Return the (x, y) coordinate for the center point of the cell that contains the specified text.  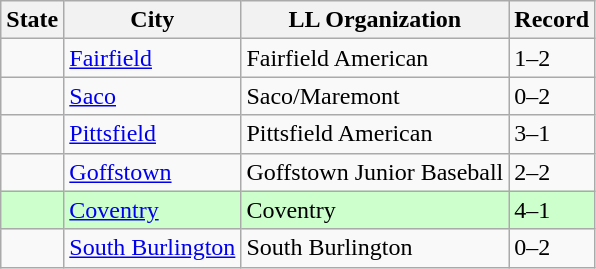
City (152, 20)
State (32, 20)
3–1 (552, 134)
Saco/Maremont (375, 96)
Goffstown Junior Baseball (375, 172)
4–1 (552, 210)
LL Organization (375, 20)
Record (552, 20)
Goffstown (152, 172)
Pittsfield American (375, 134)
1–2 (552, 58)
2–2 (552, 172)
Fairfield (152, 58)
Fairfield American (375, 58)
Pittsfield (152, 134)
Saco (152, 96)
